From the cell containing the given text, extract its center point as (X, Y) coordinate. 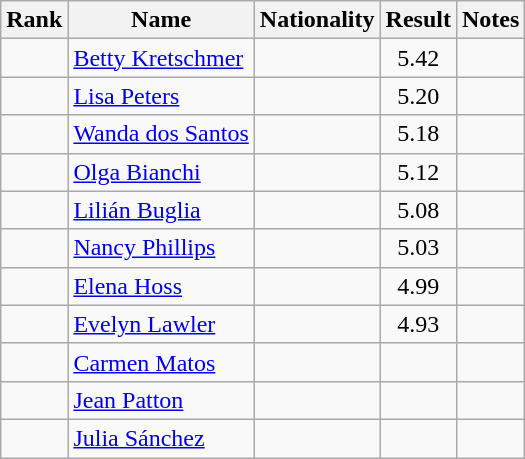
Lilián Buglia (161, 210)
Elena Hoss (161, 286)
5.08 (418, 210)
Nationality (317, 20)
Evelyn Lawler (161, 324)
Lisa Peters (161, 96)
5.20 (418, 96)
5.18 (418, 134)
5.42 (418, 58)
Nancy Phillips (161, 248)
Name (161, 20)
4.93 (418, 324)
Carmen Matos (161, 362)
Notes (490, 20)
Wanda dos Santos (161, 134)
Result (418, 20)
Rank (34, 20)
5.12 (418, 172)
Jean Patton (161, 400)
Betty Kretschmer (161, 58)
4.99 (418, 286)
Julia Sánchez (161, 438)
5.03 (418, 248)
Olga Bianchi (161, 172)
